Return the (x, y) coordinate for the center point of the cell that contains the specified text.  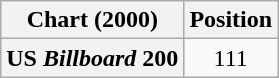
US Billboard 200 (92, 58)
111 (231, 58)
Chart (2000) (92, 20)
Position (231, 20)
